Determine the (X, Y) coordinate at the center of the cell enclosing the given text.  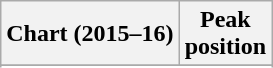
Chart (2015–16) (90, 34)
Peakposition (225, 34)
